Detect which cell encompasses the target text, then output its (x, y) center coordinate. 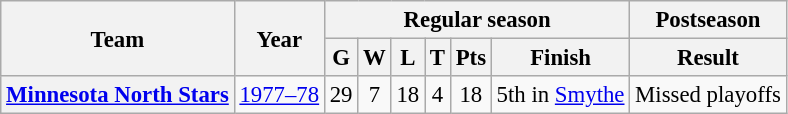
7 (374, 95)
L (408, 58)
Pts (470, 58)
29 (340, 95)
Team (118, 38)
Postseason (708, 20)
Finish (560, 58)
4 (438, 95)
W (374, 58)
T (438, 58)
Result (708, 58)
Minnesota North Stars (118, 95)
Regular season (476, 20)
5th in Smythe (560, 95)
Year (279, 38)
G (340, 58)
1977–78 (279, 95)
Missed playoffs (708, 95)
